Scan for the cell matching the given text and deliver its [X, Y] coordinate at center. 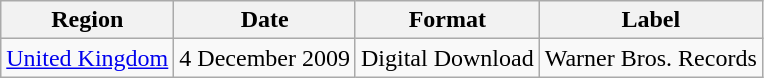
Format [447, 20]
Region [88, 20]
Label [650, 20]
Warner Bros. Records [650, 58]
United Kingdom [88, 58]
Date [265, 20]
Digital Download [447, 58]
4 December 2009 [265, 58]
